Extract the [x, y] coordinate from the center of the cell holding the provided text.  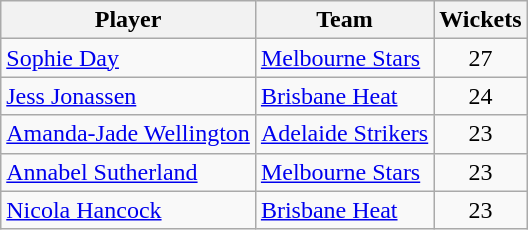
Jess Jonassen [128, 96]
Adelaide Strikers [344, 134]
Annabel Sutherland [128, 172]
Sophie Day [128, 58]
Nicola Hancock [128, 210]
Amanda-Jade Wellington [128, 134]
Player [128, 20]
24 [480, 96]
Wickets [480, 20]
Team [344, 20]
27 [480, 58]
